Return the [x, y] coordinate for the center point of the cell that contains the specified text.  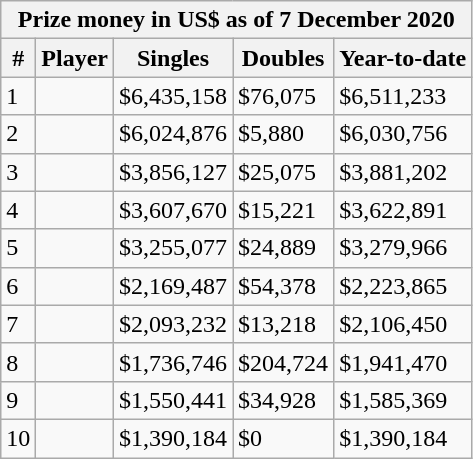
$2,106,450 [403, 324]
$1,736,746 [174, 362]
Year-to-date [403, 58]
$2,169,487 [174, 286]
4 [18, 210]
Singles [174, 58]
3 [18, 172]
$2,093,232 [174, 324]
6 [18, 286]
$54,378 [284, 286]
10 [18, 438]
8 [18, 362]
$6,511,233 [403, 96]
$24,889 [284, 248]
$1,550,441 [174, 400]
$3,255,077 [174, 248]
$1,941,470 [403, 362]
$6,024,876 [174, 134]
$3,856,127 [174, 172]
$5,880 [284, 134]
$204,724 [284, 362]
7 [18, 324]
$15,221 [284, 210]
# [18, 58]
$0 [284, 438]
Player [75, 58]
5 [18, 248]
$25,075 [284, 172]
$1,585,369 [403, 400]
Prize money in US$ as of 7 December 2020 [236, 20]
$6,435,158 [174, 96]
$34,928 [284, 400]
1 [18, 96]
$76,075 [284, 96]
Doubles [284, 58]
$3,279,966 [403, 248]
9 [18, 400]
$6,030,756 [403, 134]
2 [18, 134]
$3,607,670 [174, 210]
$13,218 [284, 324]
$2,223,865 [403, 286]
$3,622,891 [403, 210]
$3,881,202 [403, 172]
